Identify which cell holds the provided text, then report its (X, Y) central coordinate. 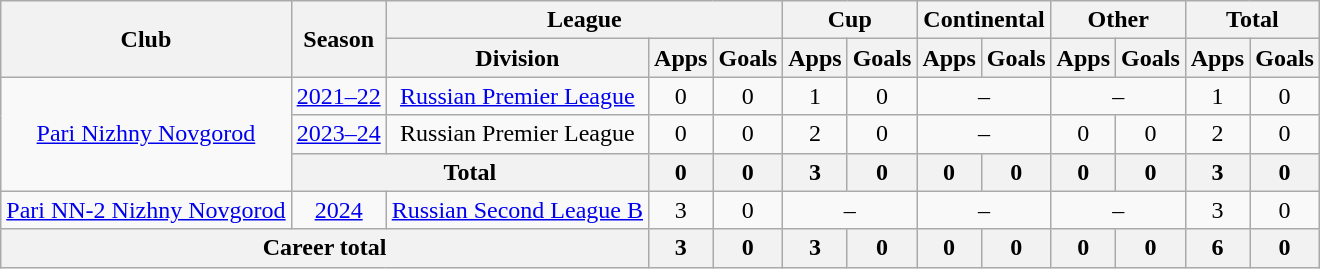
Cup (850, 20)
6 (1217, 248)
Club (146, 39)
2024 (338, 210)
Continental (984, 20)
Division (517, 58)
2021–22 (338, 96)
2023–24 (338, 134)
Russian Second League B (517, 210)
Other (1118, 20)
Pari NN-2 Nizhny Novgorod (146, 210)
Pari Nizhny Novgorod (146, 134)
League (584, 20)
Season (338, 39)
Career total (325, 248)
